Determine the (X, Y) coordinate at the center of the cell enclosing the given text.  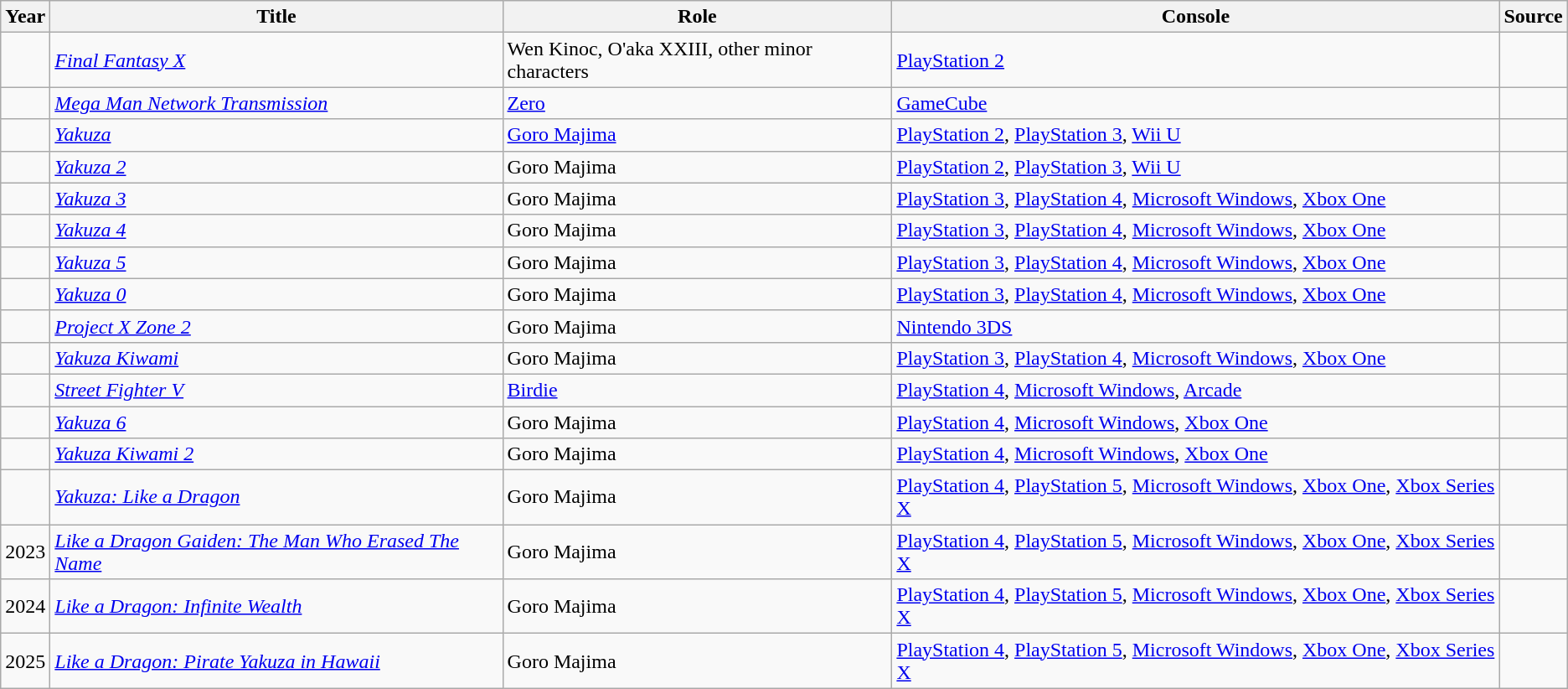
Console (1196, 17)
Source (1533, 17)
2024 (25, 607)
Yakuza 4 (276, 231)
Title (276, 17)
Like a Dragon: Infinite Wealth (276, 607)
Yakuza Kiwami 2 (276, 454)
2023 (25, 552)
Role (697, 17)
PlayStation 4, Microsoft Windows, Arcade (1196, 390)
Like a Dragon: Pirate Yakuza in Hawaii (276, 661)
Yakuza 6 (276, 422)
Yakuza 2 (276, 167)
Yakuza 0 (276, 294)
Yakuza: Like a Dragon (276, 498)
Year (25, 17)
2025 (25, 661)
Street Fighter V (276, 390)
GameCube (1196, 103)
PlayStation 2 (1196, 60)
Mega Man Network Transmission (276, 103)
Yakuza 5 (276, 262)
Final Fantasy X (276, 60)
Yakuza (276, 135)
Nintendo 3DS (1196, 326)
Like a Dragon Gaiden: The Man Who Erased The Name (276, 552)
Yakuza Kiwami (276, 358)
Project X Zone 2 (276, 326)
Zero (697, 103)
Wen Kinoc, O'aka XXIII, other minor characters (697, 60)
Yakuza 3 (276, 199)
Birdie (697, 390)
